Search for the cell housing the specified text and yield its [X, Y] center coordinate. 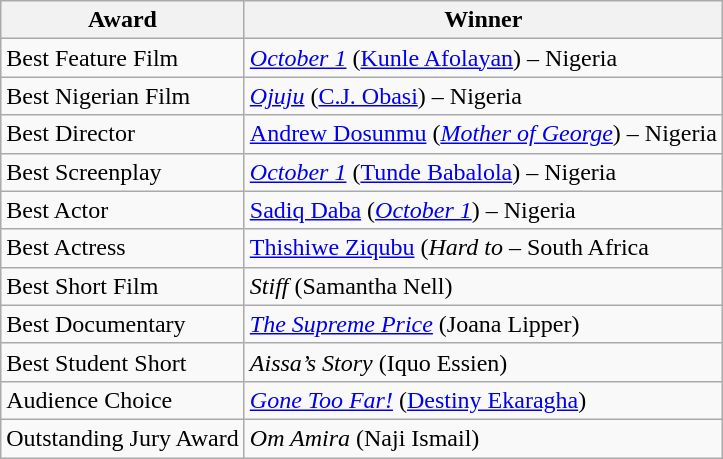
Best Actor [123, 210]
Gone Too Far! (Destiny Ekaragha) [483, 400]
Best Screenplay [123, 172]
Best Short Film [123, 286]
October 1 (Kunle Afolayan) – Nigeria [483, 58]
Om Amira (Naji Ismail) [483, 438]
Best Documentary [123, 324]
Stiff (Samantha Nell) [483, 286]
Best Student Short [123, 362]
Thishiwe Ziqubu (Hard to – South Africa [483, 248]
Award [123, 20]
The Supreme Price (Joana Lipper) [483, 324]
Best Director [123, 134]
Audience Choice [123, 400]
Ojuju (C.J. Obasi) – Nigeria [483, 96]
Andrew Dosunmu (Mother of George) – Nigeria [483, 134]
Sadiq Daba (October 1) – Nigeria [483, 210]
Best Feature Film [123, 58]
Aissa’s Story (Iquo Essien) [483, 362]
Best Nigerian Film [123, 96]
Best Actress [123, 248]
October 1 (Tunde Babalola) – Nigeria [483, 172]
Winner [483, 20]
Outstanding Jury Award [123, 438]
